Identify which cell holds the provided text, then report its [X, Y] central coordinate. 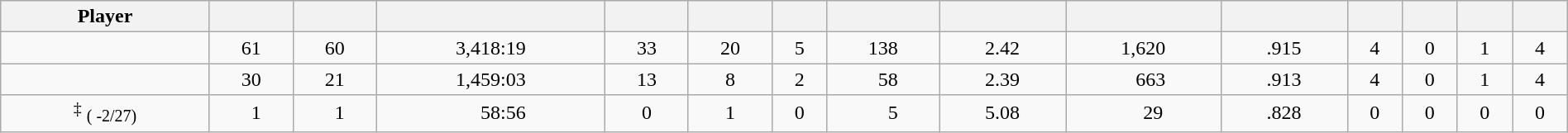
8 [729, 79]
.915 [1284, 48]
13 [647, 79]
5.08 [1002, 114]
21 [334, 79]
‡ ( -2/27) [105, 114]
61 [251, 48]
Player [105, 17]
58:56 [490, 114]
29 [1144, 114]
30 [251, 79]
.828 [1284, 114]
33 [647, 48]
2.42 [1002, 48]
58 [883, 79]
2.39 [1002, 79]
138 [883, 48]
.913 [1284, 79]
20 [729, 48]
2 [799, 79]
1,459:03 [490, 79]
3,418:19 [490, 48]
663 [1144, 79]
60 [334, 48]
1,620 [1144, 48]
